Identify which cell holds the provided text, then report its (X, Y) central coordinate. 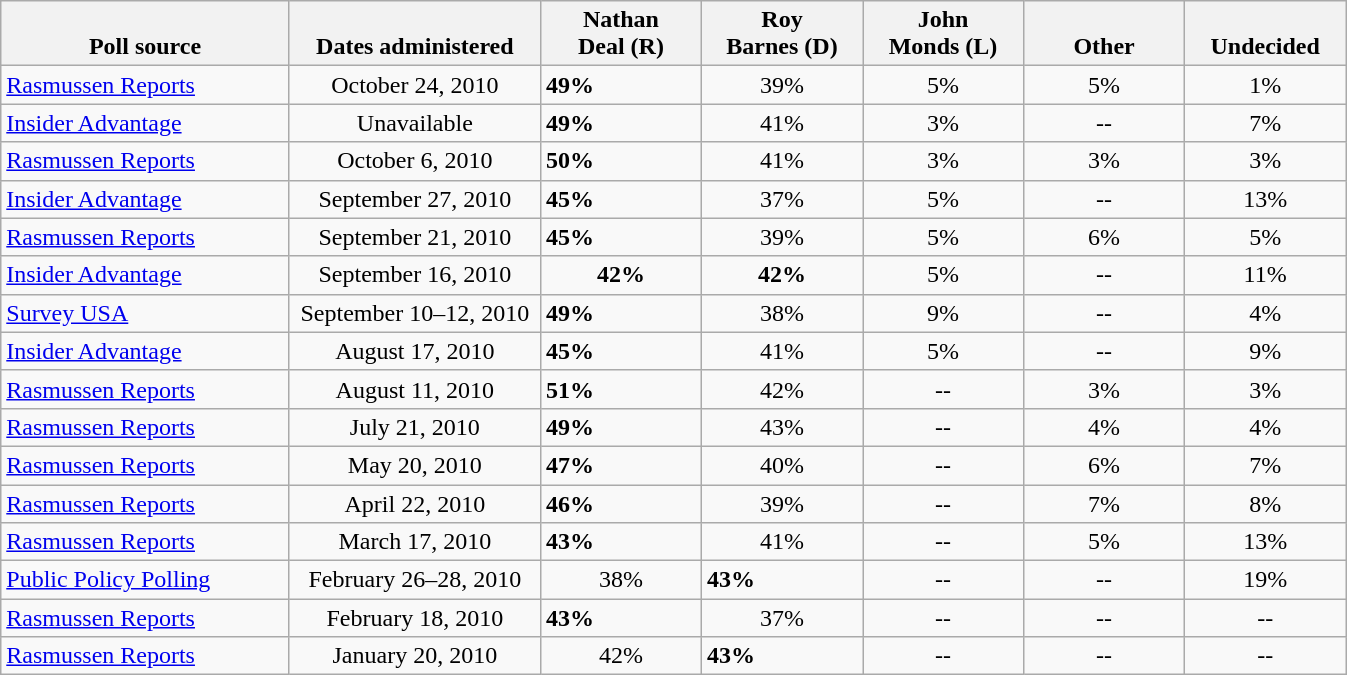
October 24, 2010 (414, 85)
April 22, 2010 (414, 503)
September 21, 2010 (414, 237)
May 20, 2010 (414, 465)
NathanDeal (R) (620, 34)
August 17, 2010 (414, 351)
February 26–28, 2010 (414, 580)
Public Policy Polling (146, 580)
March 17, 2010 (414, 542)
September 10–12, 2010 (414, 313)
19% (1266, 580)
11% (1266, 275)
September 27, 2010 (414, 199)
50% (620, 161)
Other (1104, 34)
August 11, 2010 (414, 389)
46% (620, 503)
January 20, 2010 (414, 656)
Undecided (1266, 34)
Survey USA (146, 313)
July 21, 2010 (414, 427)
1% (1266, 85)
8% (1266, 503)
Unavailable (414, 123)
September 16, 2010 (414, 275)
RoyBarnes (D) (782, 34)
February 18, 2010 (414, 618)
47% (620, 465)
October 6, 2010 (414, 161)
Dates administered (414, 34)
Poll source (146, 34)
40% (782, 465)
JohnMonds (L) (942, 34)
51% (620, 389)
